Output the [X, Y] coordinate of the center of the cell containing the given text.  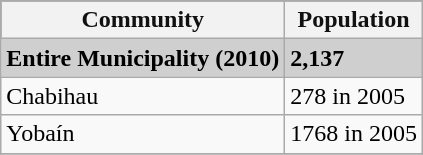
Entire Municipality (2010) [143, 58]
Community [143, 20]
Population [354, 20]
2,137 [354, 58]
1768 in 2005 [354, 134]
Chabihau [143, 96]
Yobaín [143, 134]
278 in 2005 [354, 96]
